Output the (x, y) coordinate of the center of the cell containing the given text.  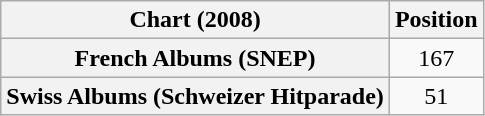
French Albums (SNEP) (196, 58)
Chart (2008) (196, 20)
Swiss Albums (Schweizer Hitparade) (196, 96)
167 (436, 58)
51 (436, 96)
Position (436, 20)
